Identify which cell holds the provided text, then report its (x, y) central coordinate. 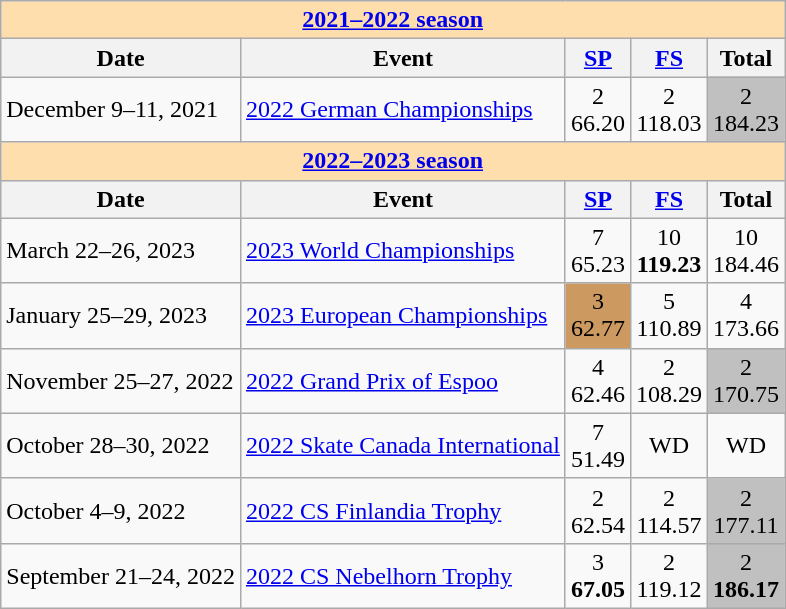
10 119.23 (668, 250)
5 110.89 (668, 316)
November 25–27, 2022 (121, 380)
7 51.49 (598, 446)
4 173.66 (746, 316)
2022–2023 season (393, 161)
2 118.03 (668, 110)
2 177.11 (746, 510)
2023 European Championships (402, 316)
October 28–30, 2022 (121, 446)
4 62.46 (598, 380)
2022 CS Finlandia Trophy (402, 510)
September 21–24, 2022 (121, 576)
2 114.57 (668, 510)
2022 Skate Canada International (402, 446)
3 67.05 (598, 576)
October 4–9, 2022 (121, 510)
2 66.20 (598, 110)
2021–2022 season (393, 20)
March 22–26, 2023 (121, 250)
2 184.23 (746, 110)
December 9–11, 2021 (121, 110)
2023 World Championships (402, 250)
2 119.12 (668, 576)
2 186.17 (746, 576)
2022 CS Nebelhorn Trophy (402, 576)
2 170.75 (746, 380)
2022 Grand Prix of Espoo (402, 380)
January 25–29, 2023 (121, 316)
10 184.46 (746, 250)
7 65.23 (598, 250)
3 62.77 (598, 316)
2 62.54 (598, 510)
2022 German Championships (402, 110)
2 108.29 (668, 380)
